Return the (x, y) coordinate for the center point of the cell that contains the specified text.  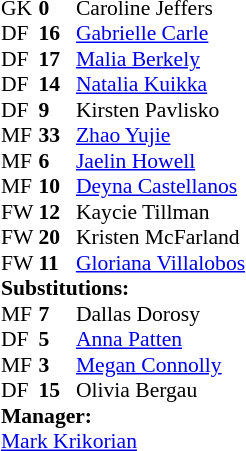
17 (57, 59)
5 (57, 339)
Kristen McFarland (160, 237)
Gloriana Villalobos (160, 263)
16 (57, 33)
7 (57, 314)
3 (57, 365)
Natalia Kuikka (160, 85)
Megan Connolly (160, 365)
12 (57, 212)
Kirsten Pavlisko (160, 110)
Olivia Bergau (160, 391)
6 (57, 161)
9 (57, 110)
Manager: (123, 416)
Dallas Dorosy (160, 314)
Malia Berkely (160, 59)
Kaycie Tillman (160, 212)
10 (57, 187)
Anna Patten (160, 339)
Deyna Castellanos (160, 187)
Zhao Yujie (160, 135)
15 (57, 391)
14 (57, 85)
Substitutions: (123, 289)
20 (57, 237)
33 (57, 135)
Jaelin Howell (160, 161)
Gabrielle Carle (160, 33)
11 (57, 263)
